Search for the cell housing the specified text and yield its (X, Y) center coordinate. 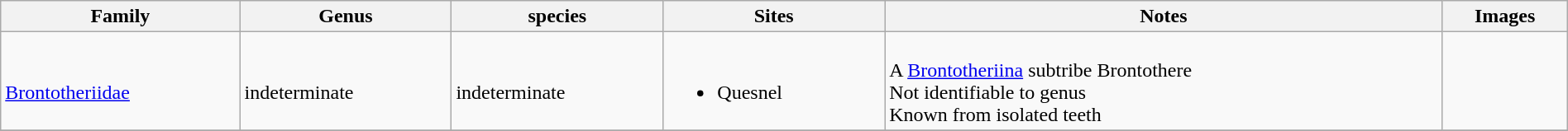
species (557, 16)
Genus (346, 16)
A Brontotheriina subtribe BrontothereNot identifiable to genus Known from isolated teeth (1164, 81)
Notes (1164, 16)
Family (121, 16)
Quesnel (774, 81)
Sites (774, 16)
Brontotheriidae (121, 81)
Images (1505, 16)
